Return the (x, y) coordinate for the center point of the cell that contains the specified text.  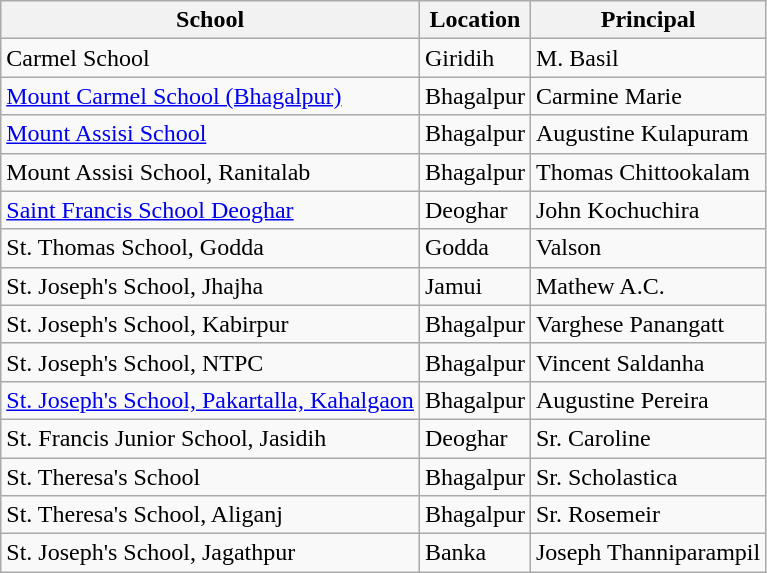
Joseph Thanniparampil (648, 553)
Carmel School (210, 58)
Principal (648, 20)
Mount Assisi School (210, 134)
Carmine Marie (648, 96)
Godda (474, 248)
M. Basil (648, 58)
Location (474, 20)
St. Theresa's School (210, 477)
Thomas Chittookalam (648, 172)
Mount Assisi School, Ranitalab (210, 172)
Banka (474, 553)
Vincent Saldanha (648, 362)
John Kochuchira (648, 210)
St. Joseph's School, Jhajha (210, 286)
St. Joseph's School, Pakartalla, Kahalgaon (210, 400)
Sr. Scholastica (648, 477)
Mount Carmel School (Bhagalpur) (210, 96)
Augustine Pereira (648, 400)
Saint Francis School Deoghar (210, 210)
Sr. Rosemeir (648, 515)
Varghese Panangatt (648, 324)
Sr. Caroline (648, 438)
Valson (648, 248)
School (210, 20)
Jamui (474, 286)
St. Theresa's School, Aliganj (210, 515)
St. Francis Junior School, Jasidih (210, 438)
Mathew A.C. (648, 286)
St. Thomas School, Godda (210, 248)
Augustine Kulapuram (648, 134)
St. Joseph's School, Jagathpur (210, 553)
St. Joseph's School, Kabirpur (210, 324)
Giridih (474, 58)
St. Joseph's School, NTPC (210, 362)
